Pinpoint the cell where the given text exists, returning its (X, Y) midpoint coordinate. 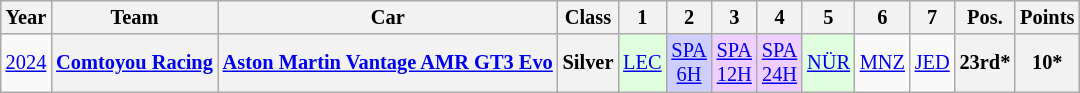
6 (882, 17)
SPA6H (688, 63)
MNZ (882, 63)
Aston Martin Vantage AMR GT3 Evo (388, 63)
NÜR (828, 63)
2024 (26, 63)
JED (932, 63)
Year (26, 17)
Team (134, 17)
1 (642, 17)
Pos. (986, 17)
LEC (642, 63)
Silver (588, 63)
5 (828, 17)
4 (780, 17)
23rd* (986, 63)
Class (588, 17)
Points (1047, 17)
10* (1047, 63)
SPA12H (734, 63)
Comtoyou Racing (134, 63)
7 (932, 17)
Car (388, 17)
SPA24H (780, 63)
2 (688, 17)
3 (734, 17)
